Capture the cell that displays the provided text and extract its (x, y) central coordinate. 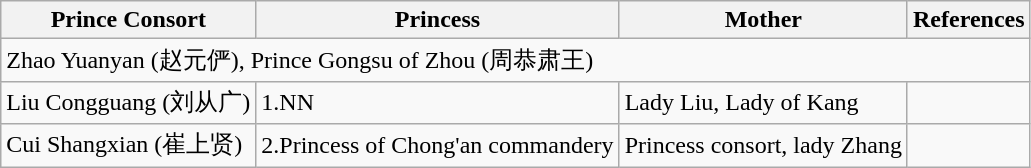
Mother (763, 20)
Liu Congguang (刘从广) (128, 102)
Lady Liu, Lady of Kang (763, 102)
Princess consort, lady Zhang (763, 146)
1.NN (438, 102)
References (968, 20)
2.Princess of Chong'an commandery (438, 146)
Prince Consort (128, 20)
Princess (438, 20)
Cui Shangxian (崔上贤) (128, 146)
Zhao Yuanyan (赵元俨), Prince Gongsu of Zhou (周恭肃王) (516, 60)
